Output the (x, y) coordinate of the center of the cell containing the given text.  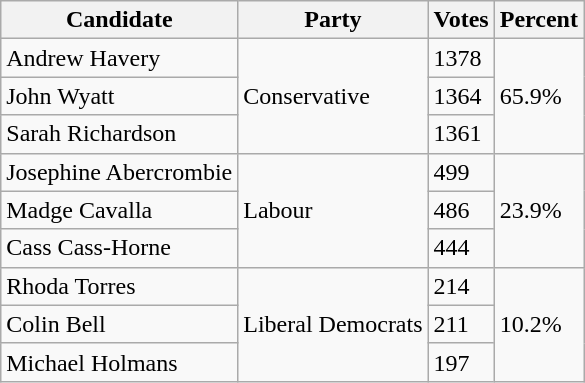
65.9% (538, 96)
Liberal Democrats (333, 324)
444 (461, 248)
1364 (461, 96)
211 (461, 324)
23.9% (538, 210)
Madge Cavalla (120, 210)
Candidate (120, 20)
Party (333, 20)
John Wyatt (120, 96)
Colin Bell (120, 324)
Michael Holmans (120, 362)
Sarah Richardson (120, 134)
Josephine Abercrombie (120, 172)
Andrew Havery (120, 58)
Labour (333, 210)
10.2% (538, 324)
1361 (461, 134)
Cass Cass-Horne (120, 248)
499 (461, 172)
486 (461, 210)
1378 (461, 58)
214 (461, 286)
Votes (461, 20)
Percent (538, 20)
Rhoda Torres (120, 286)
197 (461, 362)
Conservative (333, 96)
